Provide the [X, Y] coordinate of the cell's center where the given text is located.  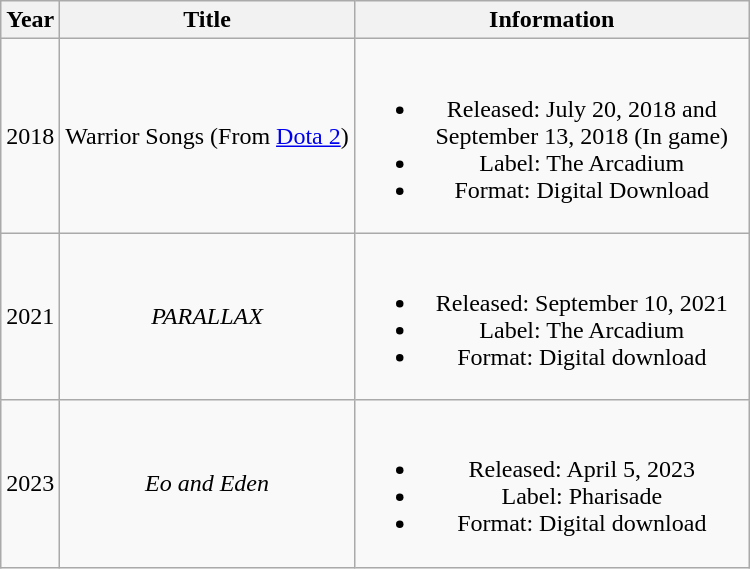
Released: July 20, 2018 and September 13, 2018 (In game)Label: The ArcadiumFormat: Digital Download [552, 136]
Released: April 5, 2023Label: PharisadeFormat: Digital download [552, 484]
2021 [30, 316]
Warrior Songs (From Dota 2) [207, 136]
Year [30, 20]
2023 [30, 484]
Eo and Eden [207, 484]
2018 [30, 136]
Information [552, 20]
Title [207, 20]
PARALLAX [207, 316]
Released: September 10, 2021Label: The ArcadiumFormat: Digital download [552, 316]
